Locate the cell with the specified text and output its [X, Y] center coordinate. 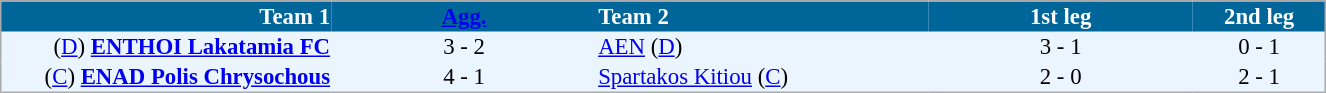
Spartakos Kitiou (C) [762, 77]
0 - 1 [1260, 47]
4 - 1 [464, 77]
Agg. [464, 16]
Team 2 [762, 16]
(D) ENTHOI Lakatamia FC [166, 47]
Team 1 [166, 16]
3 - 2 [464, 47]
(C) ENAD Polis Chrysochous [166, 77]
3 - 1 [1060, 47]
AEN (D) [762, 47]
2 - 1 [1260, 77]
1st leg [1060, 16]
2 - 0 [1060, 77]
2nd leg [1260, 16]
